For the text-containing cell, return its midpoint in (X, Y) coordinate format. 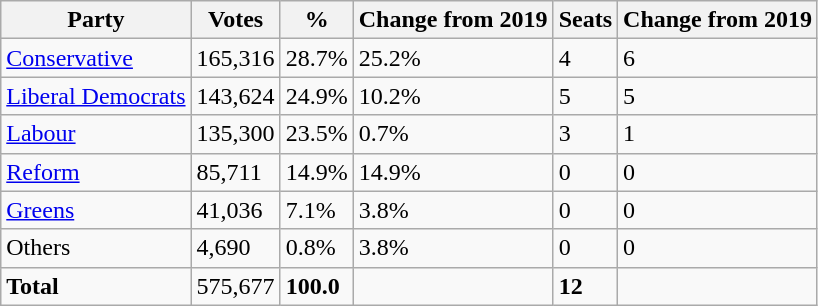
Liberal Democrats (96, 96)
7.1% (316, 210)
Votes (236, 20)
3 (585, 134)
0.7% (453, 134)
10.2% (453, 96)
Conservative (96, 58)
0.8% (316, 248)
Greens (96, 210)
165,316 (236, 58)
143,624 (236, 96)
4,690 (236, 248)
1 (718, 134)
100.0 (316, 286)
25.2% (453, 58)
Total (96, 286)
4 (585, 58)
12 (585, 286)
Labour (96, 134)
% (316, 20)
135,300 (236, 134)
Party (96, 20)
Reform (96, 172)
Others (96, 248)
85,711 (236, 172)
41,036 (236, 210)
575,677 (236, 286)
6 (718, 58)
23.5% (316, 134)
Seats (585, 20)
24.9% (316, 96)
28.7% (316, 58)
